Detect which cell encompasses the target text, then output its (x, y) center coordinate. 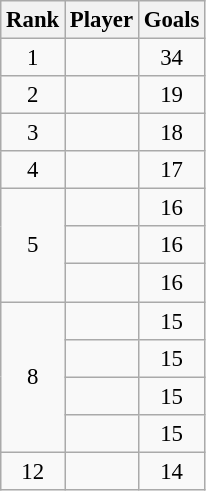
1 (33, 58)
34 (171, 58)
14 (171, 471)
Goals (171, 20)
5 (33, 246)
4 (33, 170)
18 (171, 133)
19 (171, 95)
Rank (33, 20)
8 (33, 377)
3 (33, 133)
17 (171, 170)
2 (33, 95)
Player (102, 20)
12 (33, 471)
